Output the [X, Y] coordinate of the center of the cell containing the given text.  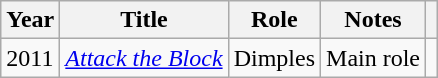
2011 [30, 58]
Dimples [274, 58]
Title [144, 20]
Attack the Block [144, 58]
Role [274, 20]
Year [30, 20]
Main role [374, 58]
Notes [374, 20]
